Detect which cell encompasses the target text, then output its (x, y) center coordinate. 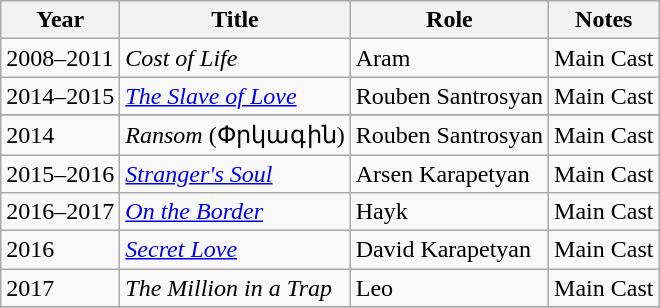
2017 (60, 288)
Aram (449, 58)
Ransom (Փրկագին) (235, 135)
2015–2016 (60, 173)
2016–2017 (60, 212)
2008–2011 (60, 58)
The Slave of Love (235, 96)
Hayk (449, 212)
2016 (60, 250)
On the Border (235, 212)
Arsen Karapetyan (449, 173)
Notes (604, 20)
Title (235, 20)
2014–2015 (60, 96)
Role (449, 20)
Stranger's Soul (235, 173)
Cost of Life (235, 58)
2014 (60, 135)
The Million in a Trap (235, 288)
Secret Love (235, 250)
Leo (449, 288)
Year (60, 20)
David Karapetyan (449, 250)
